Find where the given text appears and provide that cell's center as (x, y) coordinate. 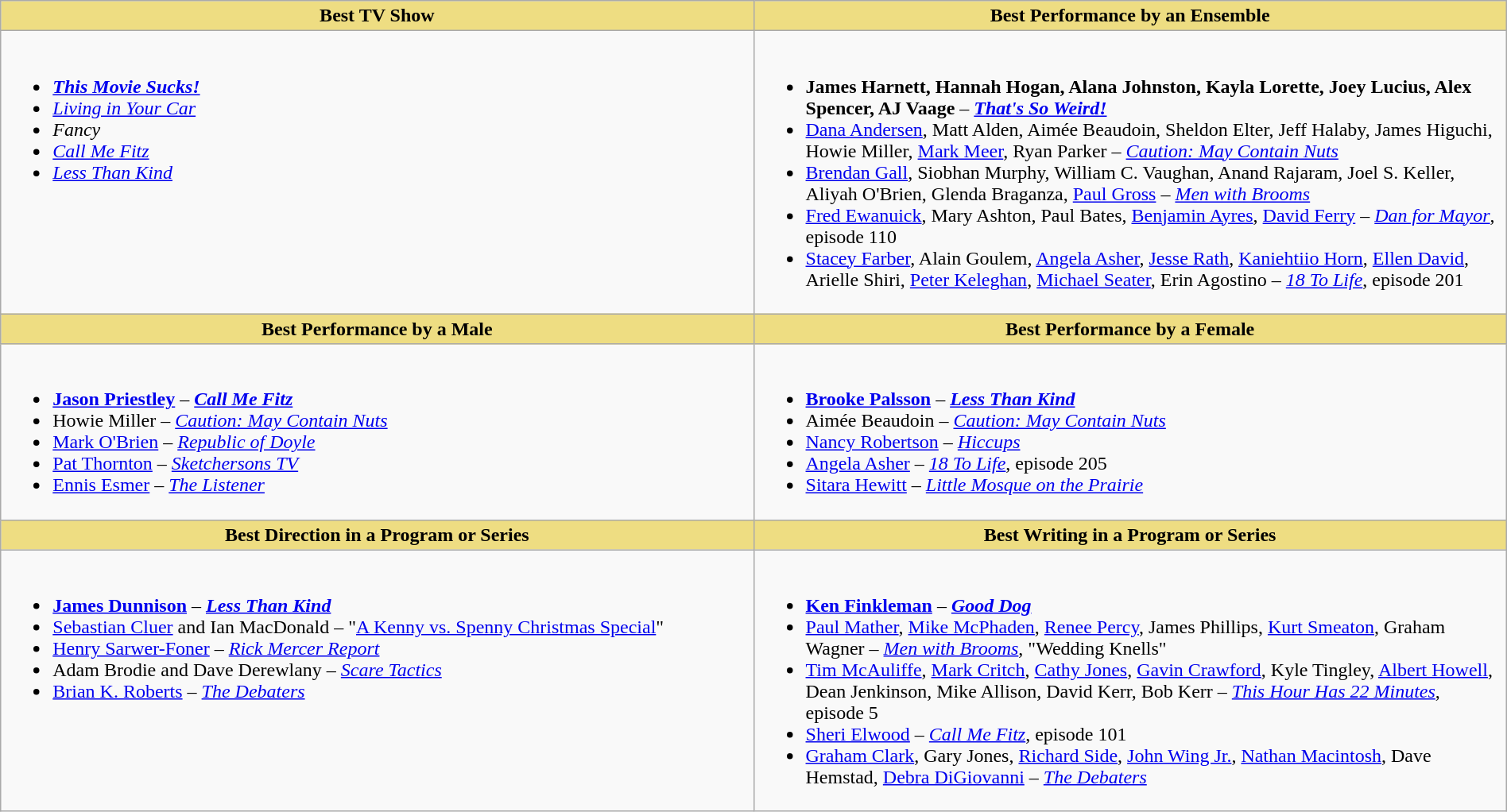
Best TV Show (377, 16)
Best Performance by an Ensemble (1130, 16)
Best Direction in a Program or Series (377, 535)
Best Writing in a Program or Series (1130, 535)
Best Performance by a Male (377, 329)
This Movie Sucks!Living in Your CarFancyCall Me FitzLess Than Kind (377, 172)
Best Performance by a Female (1130, 329)
